Output the [x, y] coordinate of the center of the cell containing the given text.  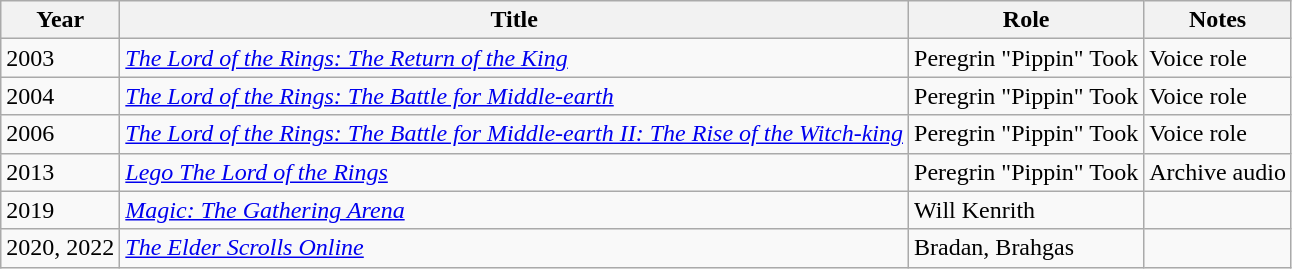
Role [1026, 20]
2004 [60, 96]
Lego The Lord of the Rings [514, 172]
Magic: The Gathering Arena [514, 210]
The Elder Scrolls Online [514, 248]
Archive audio [1218, 172]
Year [60, 20]
2006 [60, 134]
2019 [60, 210]
2020, 2022 [60, 248]
The Lord of the Rings: The Return of the King [514, 58]
Will Kenrith [1026, 210]
Bradan, Brahgas [1026, 248]
The Lord of the Rings: The Battle for Middle-earth II: The Rise of the Witch-king [514, 134]
The Lord of the Rings: The Battle for Middle-earth [514, 96]
Notes [1218, 20]
2013 [60, 172]
2003 [60, 58]
Title [514, 20]
